Determine the (X, Y) coordinate at the center of the cell enclosing the given text.  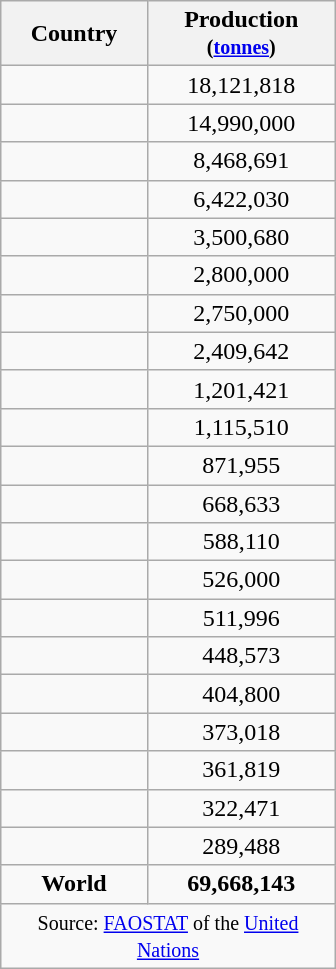
6,422,030 (241, 199)
2,750,000 (241, 313)
2,800,000 (241, 275)
Production(tonnes) (241, 34)
World (74, 884)
69,668,143 (241, 884)
588,110 (241, 542)
289,488 (241, 846)
3,500,680 (241, 237)
Country (74, 34)
404,800 (241, 694)
322,471 (241, 808)
448,573 (241, 656)
1,115,510 (241, 427)
871,955 (241, 465)
2,409,642 (241, 351)
668,633 (241, 503)
14,990,000 (241, 123)
526,000 (241, 580)
18,121,818 (241, 85)
511,996 (241, 618)
373,018 (241, 732)
8,468,691 (241, 161)
361,819 (241, 770)
Source: FAOSTAT of the United Nations (168, 936)
1,201,421 (241, 389)
